Provide the (x, y) coordinate of the cell's center where the given text is located.  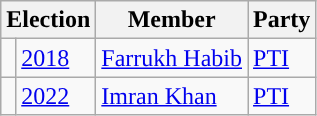
2018 (56, 58)
2022 (56, 96)
Imran Khan (172, 96)
Party (282, 20)
Election (48, 20)
Farrukh Habib (172, 58)
Member (172, 20)
